Return the (X, Y) coordinate for the center point of the cell that contains the specified text.  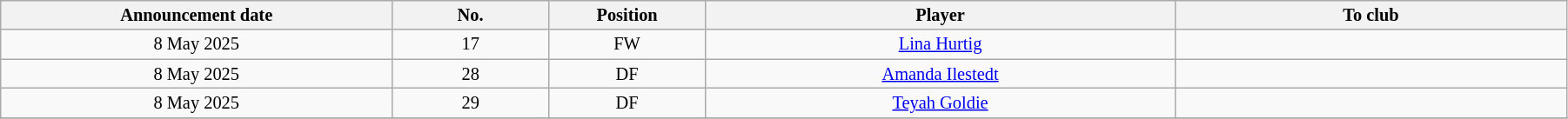
Teyah Goldie (941, 102)
17 (471, 44)
To club (1371, 15)
28 (471, 74)
29 (471, 102)
Lina Hurtig (941, 44)
Announcement date (197, 15)
No. (471, 15)
Player (941, 15)
Position (627, 15)
FW (627, 44)
Amanda Ilestedt (941, 74)
